Extract the (X, Y) coordinate from the center of the cell holding the provided text.  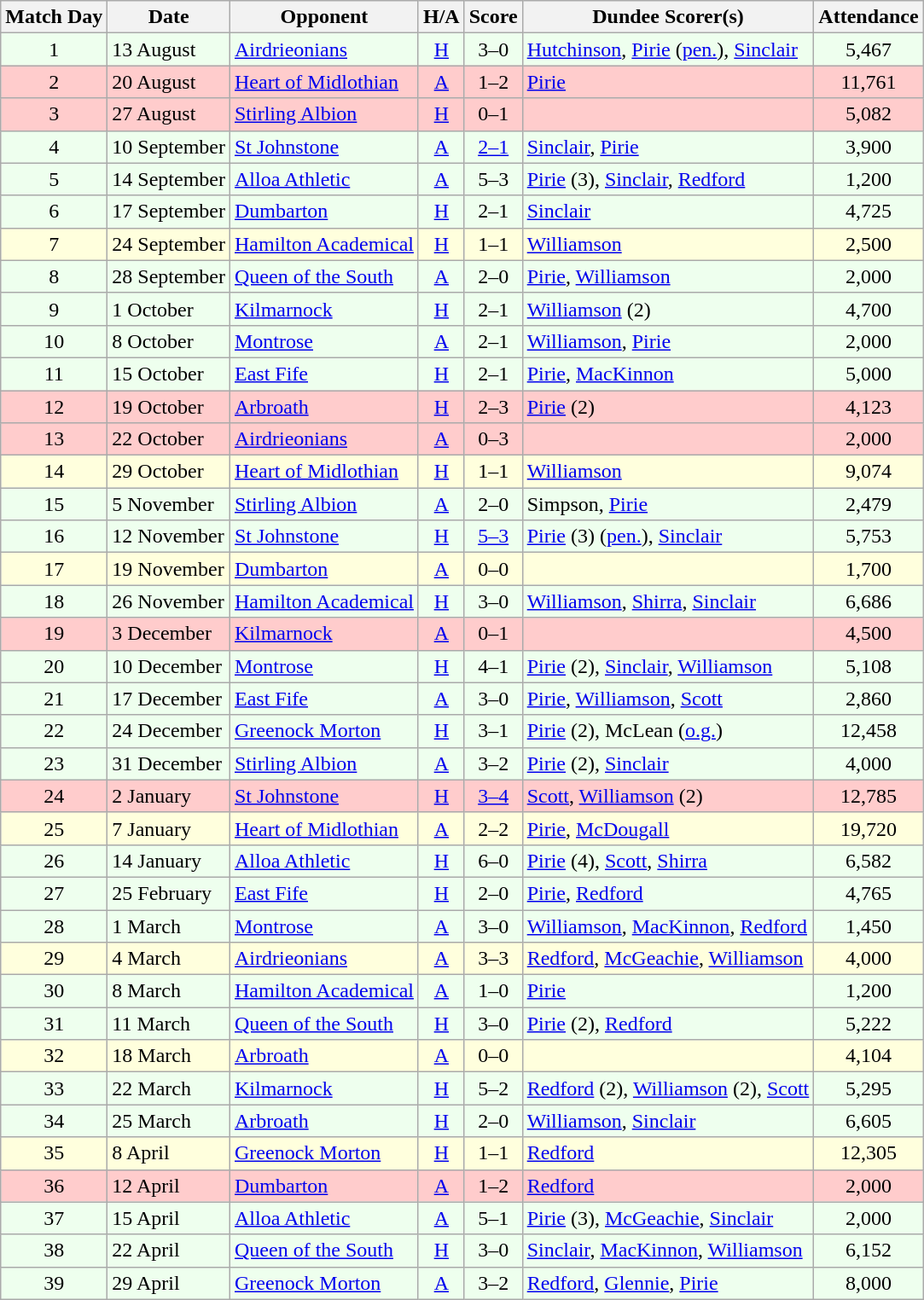
5 November (169, 504)
12 April (169, 1186)
25 (55, 828)
1–0 (493, 991)
34 (55, 1121)
24 September (169, 244)
19 (55, 634)
4 (55, 147)
1 October (169, 309)
14 January (169, 861)
3–1 (493, 731)
33 (55, 1088)
7 (55, 244)
3,900 (869, 147)
Pirie (3) (pen.), Sinclair (668, 537)
6,686 (869, 601)
0–3 (493, 439)
4,123 (869, 407)
27 (55, 893)
11 (55, 374)
29 (55, 959)
17 (55, 569)
19 November (169, 569)
20 (55, 666)
Pirie (2), Redford (668, 1024)
39 (55, 1283)
8 (55, 276)
29 October (169, 472)
Sinclair, Pirie (668, 147)
Sinclair (668, 212)
26 (55, 861)
9,074 (869, 472)
22 (55, 731)
Williamson (2) (668, 309)
4–1 (493, 666)
2 January (169, 796)
35 (55, 1153)
25 February (169, 893)
17 December (169, 699)
Pirie, Williamson (668, 276)
36 (55, 1186)
32 (55, 1056)
Pirie (3), Sinclair, Redford (668, 179)
Pirie (2), Sinclair (668, 763)
5–2 (493, 1088)
18 March (169, 1056)
Williamson, Sinclair (668, 1121)
3–4 (493, 796)
Pirie (3), McGeachie, Sinclair (668, 1218)
10 (55, 341)
12,785 (869, 796)
11,761 (869, 82)
19,720 (869, 828)
6 (55, 212)
Williamson, Shirra, Sinclair (668, 601)
8 April (169, 1153)
Sinclair, MacKinnon, Williamson (668, 1251)
22 April (169, 1251)
6,152 (869, 1251)
3 December (169, 634)
14 September (169, 179)
Redford (2), Williamson (2), Scott (668, 1088)
H/A (441, 17)
17 September (169, 212)
15 April (169, 1218)
12 November (169, 537)
Simpson, Pirie (668, 504)
27 August (169, 114)
4,700 (869, 309)
5–1 (493, 1218)
Opponent (324, 17)
12 (55, 407)
6,582 (869, 861)
Score (493, 17)
Pirie (2), Sinclair, Williamson (668, 666)
5,753 (869, 537)
10 December (169, 666)
31 (55, 1024)
7 January (169, 828)
1 (55, 49)
5,295 (869, 1088)
30 (55, 991)
10 September (169, 147)
2–3 (493, 407)
4,500 (869, 634)
31 December (169, 763)
18 (55, 601)
Pirie, Williamson, Scott (668, 699)
38 (55, 1251)
4,725 (869, 212)
8 October (169, 341)
Williamson, MacKinnon, Redford (668, 926)
Scott, Williamson (2) (668, 796)
Redford, Glennie, Pirie (668, 1283)
5,108 (869, 666)
5,082 (869, 114)
37 (55, 1218)
26 November (169, 601)
1,700 (869, 569)
Date (169, 17)
4,765 (869, 893)
2,479 (869, 504)
3 (55, 114)
28 September (169, 276)
5,222 (869, 1024)
15 October (169, 374)
15 (55, 504)
2–2 (493, 828)
Attendance (869, 17)
Pirie (2) (668, 407)
12,305 (869, 1153)
Hutchinson, Pirie (pen.), Sinclair (668, 49)
Pirie, Redford (668, 893)
8,000 (869, 1283)
Williamson, Pirie (668, 341)
Pirie (4), Scott, Shirra (668, 861)
5,467 (869, 49)
6–0 (493, 861)
2,500 (869, 244)
Pirie, MacKinnon (668, 374)
Redford, McGeachie, Williamson (668, 959)
28 (55, 926)
Match Day (55, 17)
12,458 (869, 731)
25 March (169, 1121)
21 (55, 699)
22 October (169, 439)
23 (55, 763)
1,450 (869, 926)
3–3 (493, 959)
1 March (169, 926)
11 March (169, 1024)
5 (55, 179)
19 October (169, 407)
9 (55, 309)
5,000 (869, 374)
20 August (169, 82)
4,104 (869, 1056)
Pirie, McDougall (668, 828)
Pirie (2), McLean (o.g.) (668, 731)
8 March (169, 991)
22 March (169, 1088)
Dundee Scorer(s) (668, 17)
14 (55, 472)
4 March (169, 959)
13 August (169, 49)
2 (55, 82)
6,605 (869, 1121)
24 (55, 796)
29 April (169, 1283)
16 (55, 537)
24 December (169, 731)
13 (55, 439)
2,860 (869, 699)
